Return (X, Y) of the center of cell containing provided text 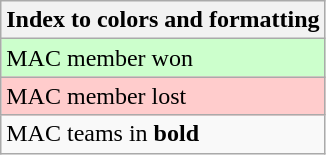
MAC teams in bold (163, 134)
Index to colors and formatting (163, 20)
MAC member won (163, 58)
MAC member lost (163, 96)
